For the text-containing cell, return its midpoint in (X, Y) coordinate format. 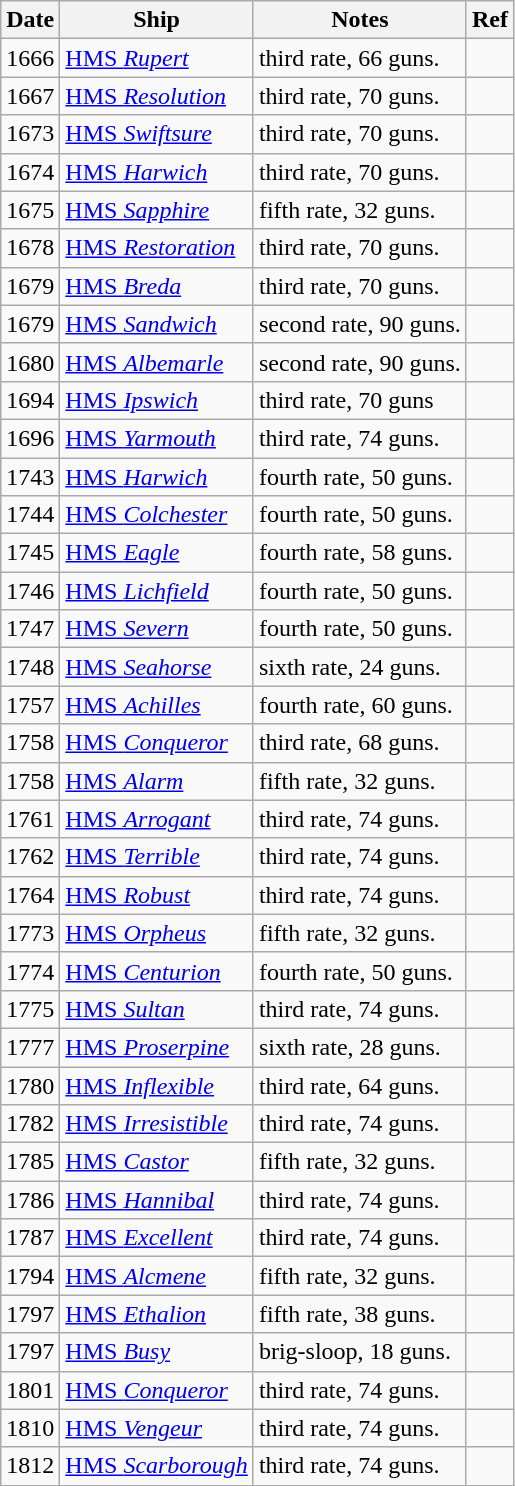
HMS Breda (157, 286)
HMS Excellent (157, 1238)
1777 (30, 1047)
sixth rate, 28 guns. (360, 1047)
HMS Arrogant (157, 819)
third rate, 64 guns. (360, 1085)
HMS Alarm (157, 781)
1764 (30, 895)
HMS Swiftsure (157, 134)
HMS Colchester (157, 515)
fourth rate, 60 guns. (360, 705)
1787 (30, 1238)
1744 (30, 515)
HMS Ipswich (157, 400)
HMS Proserpine (157, 1047)
1696 (30, 438)
HMS Scarborough (157, 1466)
HMS Sandwich (157, 324)
1675 (30, 210)
1748 (30, 667)
HMS Yarmouth (157, 438)
1774 (30, 971)
HMS Terrible (157, 857)
HMS Seahorse (157, 667)
1680 (30, 362)
1673 (30, 134)
HMS Robust (157, 895)
Date (30, 20)
Notes (360, 20)
HMS Severn (157, 629)
1801 (30, 1390)
brig-sloop, 18 guns. (360, 1352)
1761 (30, 819)
HMS Lichfield (157, 591)
sixth rate, 24 guns. (360, 667)
HMS Resolution (157, 96)
1786 (30, 1200)
1775 (30, 1009)
third rate, 66 guns. (360, 58)
HMS Busy (157, 1352)
1794 (30, 1276)
1666 (30, 58)
1762 (30, 857)
HMS Vengeur (157, 1428)
HMS Irresistible (157, 1124)
HMS Rupert (157, 58)
1773 (30, 933)
1757 (30, 705)
HMS Restoration (157, 248)
1745 (30, 553)
HMS Albemarle (157, 362)
HMS Inflexible (157, 1085)
fifth rate, 38 guns. (360, 1314)
1746 (30, 591)
HMS Ethalion (157, 1314)
1667 (30, 96)
HMS Orpheus (157, 933)
1810 (30, 1428)
1782 (30, 1124)
third rate, 70 guns (360, 400)
HMS Centurion (157, 971)
HMS Achilles (157, 705)
1694 (30, 400)
fourth rate, 58 guns. (360, 553)
HMS Castor (157, 1162)
HMS Alcmene (157, 1276)
HMS Sapphire (157, 210)
1678 (30, 248)
1674 (30, 172)
1785 (30, 1162)
Ref (490, 20)
1780 (30, 1085)
HMS Hannibal (157, 1200)
HMS Sultan (157, 1009)
1743 (30, 477)
Ship (157, 20)
third rate, 68 guns. (360, 743)
1812 (30, 1466)
1747 (30, 629)
HMS Eagle (157, 553)
